Identify which cell holds the provided text, then report its (x, y) central coordinate. 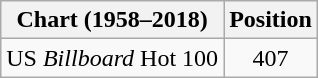
Chart (1958–2018) (112, 20)
US Billboard Hot 100 (112, 58)
Position (271, 20)
407 (271, 58)
